Pinpoint the cell where the given text exists, returning its (x, y) midpoint coordinate. 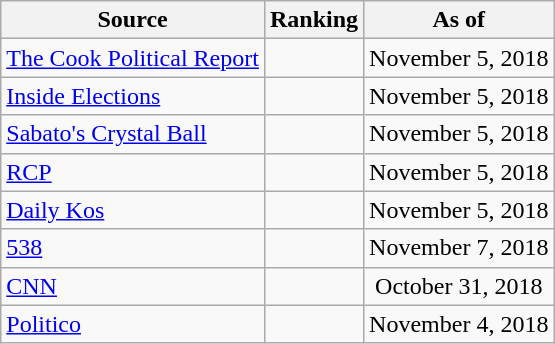
The Cook Political Report (133, 58)
RCP (133, 172)
Source (133, 20)
Inside Elections (133, 96)
As of (459, 20)
538 (133, 248)
Sabato's Crystal Ball (133, 134)
November 7, 2018 (459, 248)
CNN (133, 286)
October 31, 2018 (459, 286)
Ranking (314, 20)
Daily Kos (133, 210)
November 4, 2018 (459, 324)
Politico (133, 324)
